From the cell containing the given text, extract its center point as [X, Y] coordinate. 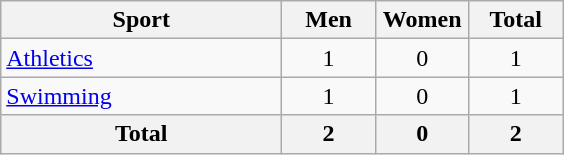
Men [329, 20]
Women [422, 20]
Athletics [142, 58]
Sport [142, 20]
Swimming [142, 96]
